Search for the cell housing the specified text and yield its [X, Y] center coordinate. 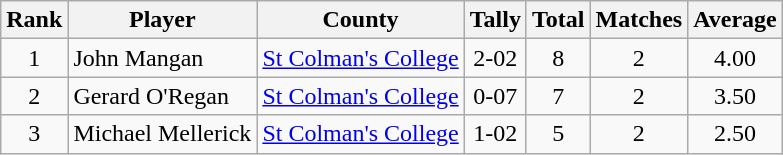
4.00 [736, 58]
2-02 [495, 58]
1-02 [495, 134]
8 [558, 58]
John Mangan [162, 58]
3 [34, 134]
Average [736, 20]
Gerard O'Regan [162, 96]
Michael Mellerick [162, 134]
0-07 [495, 96]
7 [558, 96]
County [360, 20]
2.50 [736, 134]
1 [34, 58]
Total [558, 20]
5 [558, 134]
3.50 [736, 96]
Tally [495, 20]
Player [162, 20]
Rank [34, 20]
Matches [639, 20]
